Detect which cell encompasses the target text, then output its [x, y] center coordinate. 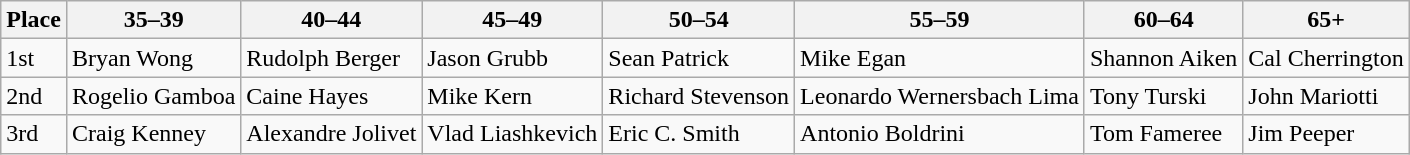
Vlad Liashkevich [512, 134]
Rudolph Berger [332, 58]
Place [34, 20]
Jason Grubb [512, 58]
Rogelio Gamboa [153, 96]
Craig Kenney [153, 134]
Shannon Aiken [1163, 58]
Bryan Wong [153, 58]
Jim Peeper [1326, 134]
Tony Turski [1163, 96]
3rd [34, 134]
Mike Kern [512, 96]
Antonio Boldrini [940, 134]
Sean Patrick [699, 58]
40–44 [332, 20]
35–39 [153, 20]
45–49 [512, 20]
Cal Cherrington [1326, 58]
Richard Stevenson [699, 96]
John Mariotti [1326, 96]
Caine Hayes [332, 96]
Eric C. Smith [699, 134]
50–54 [699, 20]
Mike Egan [940, 58]
2nd [34, 96]
Leonardo Wernersbach Lima [940, 96]
Alexandre Jolivet [332, 134]
1st [34, 58]
65+ [1326, 20]
Tom Fameree [1163, 134]
55–59 [940, 20]
60–64 [1163, 20]
